Return the [X, Y] coordinate for the center point of the cell that contains the specified text.  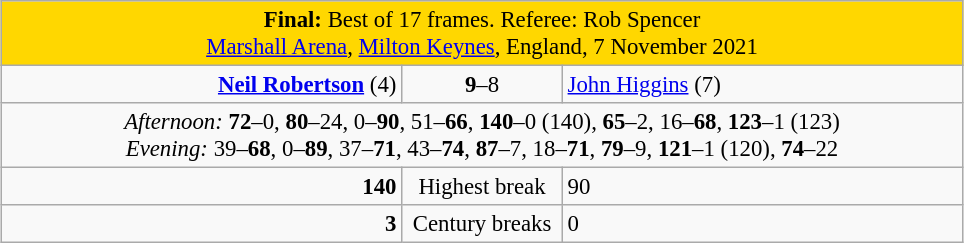
Century breaks [482, 224]
Final: Best of 17 frames. Referee: Rob Spencer Marshall Arena, Milton Keynes, England, 7 November 2021 [482, 34]
3 [202, 224]
John Higgins (7) [762, 85]
140 [202, 187]
Highest break [482, 187]
0 [762, 224]
Neil Robertson (4) [202, 85]
9–8 [482, 85]
Afternoon: 72–0, 80–24, 0–90, 51–66, 140–0 (140), 65–2, 16–68, 123–1 (123)Evening: 39–68, 0–89, 37–71, 43–74, 87–7, 18–71, 79–9, 121–1 (120), 74–22 [482, 136]
90 [762, 187]
